Output the (X, Y) coordinate of the center of the cell containing the given text.  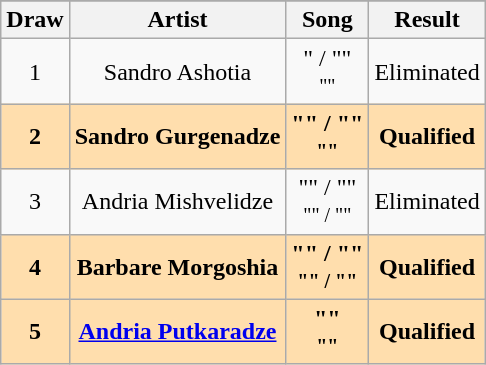
3 (35, 202)
Sandro Ashotia (178, 72)
Artist (178, 20)
Barbare Morgoshia (178, 266)
1 (35, 72)
4 (35, 266)
Sandro Gurgenadze (178, 136)
Result (427, 20)
"""" (328, 332)
"" / """" (328, 136)
Draw (35, 20)
Andria Putkaradze (178, 332)
Song (328, 20)
" / """" (328, 72)
Andria Mishvelidze (178, 202)
2 (35, 136)
5 (35, 332)
